Pinpoint the cell where the given text exists, returning its (X, Y) midpoint coordinate. 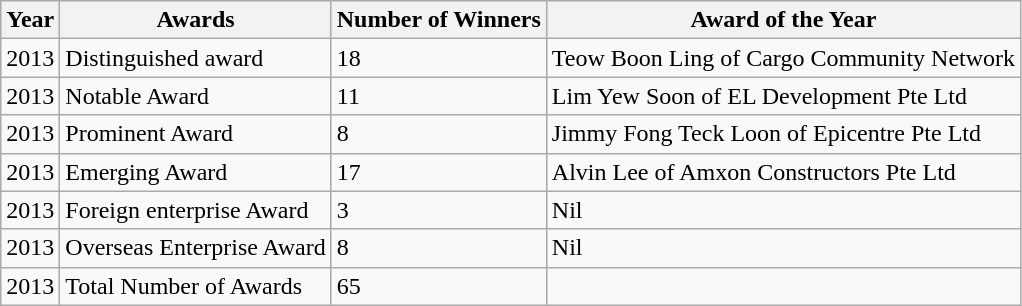
Distinguished award (196, 58)
11 (438, 96)
Year (30, 20)
17 (438, 172)
Award of the Year (783, 20)
Jimmy Fong Teck Loon of Epicentre Pte Ltd (783, 134)
Awards (196, 20)
Overseas Enterprise Award (196, 248)
Prominent Award (196, 134)
18 (438, 58)
Lim Yew Soon of EL Development Pte Ltd (783, 96)
65 (438, 286)
Total Number of Awards (196, 286)
Teow Boon Ling of Cargo Community Network (783, 58)
Notable Award (196, 96)
Emerging Award (196, 172)
Foreign enterprise Award (196, 210)
Alvin Lee of Amxon Constructors Pte Ltd (783, 172)
Number of Winners (438, 20)
3 (438, 210)
